Search for the cell housing the specified text and yield its (x, y) center coordinate. 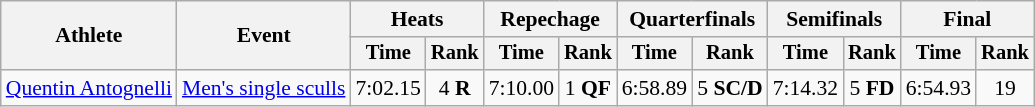
Final (968, 19)
Event (264, 36)
4 R (455, 88)
Semifinals (834, 19)
Repechage (550, 19)
7:14.32 (806, 88)
7:10.00 (522, 88)
Heats (416, 19)
1 QF (588, 88)
Quarterfinals (692, 19)
Men's single sculls (264, 88)
7:02.15 (388, 88)
19 (1005, 88)
5 FD (872, 88)
6:54.93 (938, 88)
Quentin Antognelli (89, 88)
6:58.89 (654, 88)
Athlete (89, 36)
5 SC/D (730, 88)
